Provide the (x, y) coordinate of the cell's center where the given text is located.  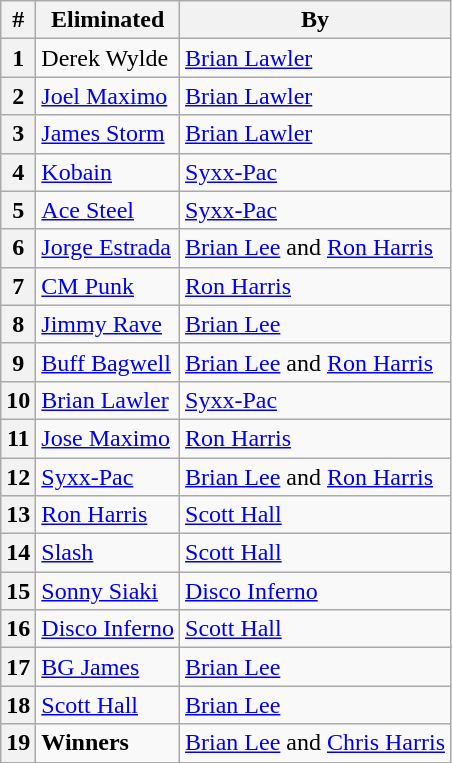
10 (18, 400)
Jose Maximo (108, 438)
3 (18, 134)
1 (18, 58)
11 (18, 438)
James Storm (108, 134)
17 (18, 667)
9 (18, 362)
Winners (108, 743)
# (18, 20)
7 (18, 286)
BG James (108, 667)
Ace Steel (108, 210)
Kobain (108, 172)
14 (18, 553)
Buff Bagwell (108, 362)
Slash (108, 553)
6 (18, 248)
Eliminated (108, 20)
Joel Maximo (108, 96)
4 (18, 172)
CM Punk (108, 286)
By (316, 20)
Derek Wylde (108, 58)
Sonny Siaki (108, 591)
13 (18, 515)
2 (18, 96)
8 (18, 324)
12 (18, 477)
Jorge Estrada (108, 248)
16 (18, 629)
Jimmy Rave (108, 324)
19 (18, 743)
15 (18, 591)
18 (18, 705)
Brian Lee and Chris Harris (316, 743)
5 (18, 210)
